Locate the cell with the specified text and output its [x, y] center coordinate. 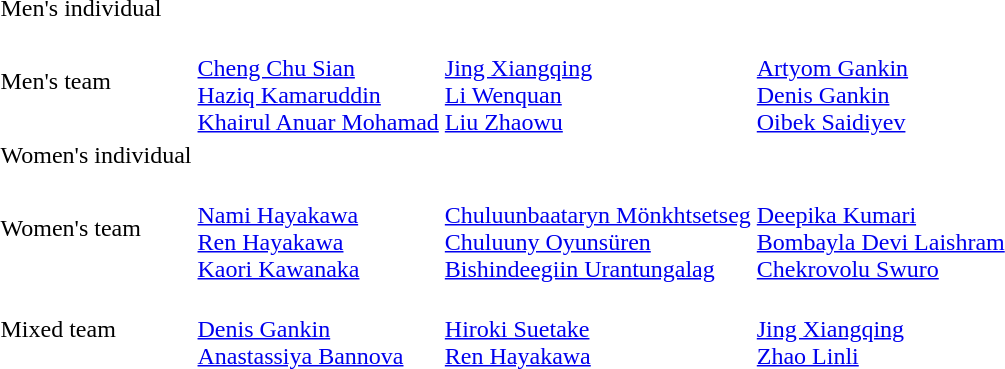
Cheng Chu SianHaziq KamaruddinKhairul Anuar Mohamad [318, 82]
Chuluunbaataryn MönkhtsetsegChuluuny OyunsürenBishindeegiin Urantungalag [598, 228]
Nami HayakawaRen HayakawaKaori Kawanaka [318, 228]
Jing XiangqingLi WenquanLiu Zhaowu [598, 82]
